Identify which cell holds the provided text, then report its [x, y] central coordinate. 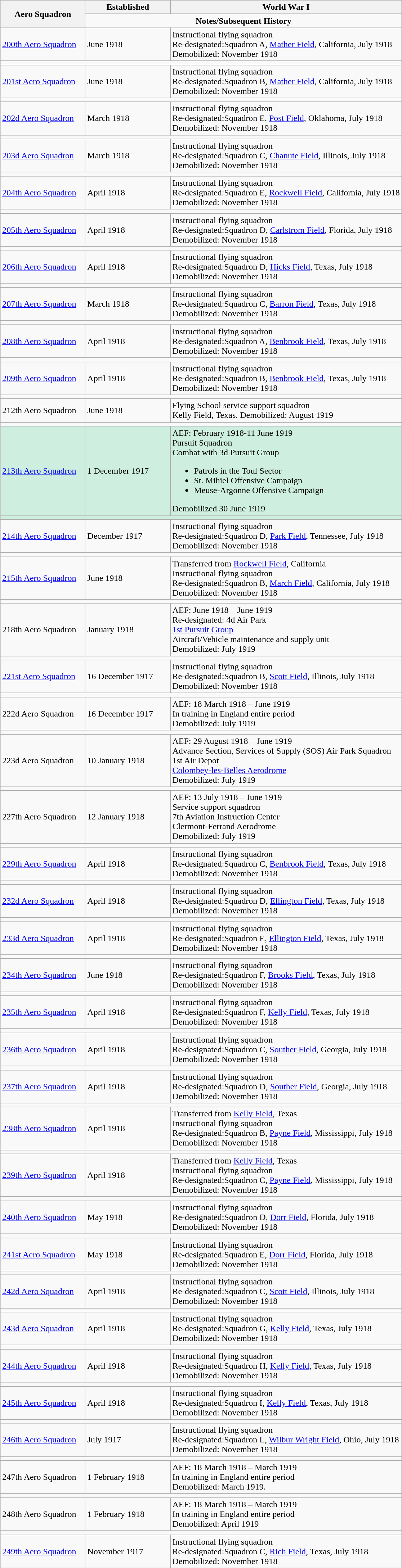
Instructional flying squadronRe-designated:Squadron C, Benbrook Field, Texas, July 1918Demobilized: November 1918 [286, 864]
Instructional flying squadronRe-designated:Squadron B, Scott Field, Illinois, July 1918 Demobilized: November 1918 [286, 677]
July 1917 [128, 1440]
248th Aero Squadron [43, 1514]
232d Aero Squadron [43, 901]
Flying School service support squadronKelly Field, Texas. Demobilized: August 1919 [286, 410]
215th Aero Squadron [43, 578]
229th Aero Squadron [43, 864]
233d Aero Squadron [43, 938]
Notes/Subsequent History [244, 21]
Instructional flying squadronRe-designated:Squadron B, Benbrook Field, Texas, July 1918Demobilized: November 1918 [286, 378]
213th Aero Squadron [43, 471]
10 January 1918 [128, 760]
206th Aero Squadron [43, 267]
Instructional flying squadronRe-designated:Squadron H, Kelly Field, Texas, July 1918 Demobilized: November 1918 [286, 1366]
1 December 1917 [128, 471]
209th Aero Squadron [43, 378]
238th Aero Squadron [43, 1129]
Instructional flying squadronRe-designated:Squadron A, Mather Field, California, July 1918 Demobilized: November 1918 [286, 44]
AEF: June 1918 – June 1919Re-designated: 4d Air Park1st Pursuit GroupAircraft/Vehicle maintenance and supply unitDemobilized: July 1919 [286, 630]
Instructional flying squadronRe-designated:Squadron E, Rockwell Field, California, July 1918 Demobilized: November 1918 [286, 193]
203d Aero Squadron [43, 155]
Instructional flying squadronRe-designated:Squadron E, Ellington Field, Texas, July 1918 Demobilized: November 1918 [286, 938]
201st Aero Squadron [43, 81]
Instructional flying squadronRe-designated:Squadron D, Hicks Field, Texas, July 1918Demobilized: November 1918 [286, 267]
Instructional flying squadronRe-designated:Squadron C, Barron Field, Texas, July 1918Demobilized: November 1918 [286, 304]
Established [128, 7]
200th Aero Squadron [43, 44]
December 1917 [128, 536]
Instructional flying squadronRe-designated:Squadron E, Post Field, Oklahoma, July 1918Demobilized: November 1918 [286, 118]
214th Aero Squadron [43, 536]
Instructional flying squadronRe-designated:Squadron D, Dorr Field, Florida, July 1918Demobilized: November 1918 [286, 1217]
243d Aero Squadron [43, 1329]
241st Aero Squadron [43, 1255]
January 1918 [128, 630]
234th Aero Squadron [43, 975]
223d Aero Squadron [43, 760]
Instructional flying squadronRe-designated:Squadron E, Dorr Field, Florida, July 1918Demobilized: November 1918 [286, 1255]
Instructional flying squadronRe-designated:Squadron A, Benbrook Field, Texas, July 1918Demobilized: November 1918 [286, 341]
Instructional flying squadronRe-designated:Squadron B, Mather Field, California, July 1918 Demobilized: November 1918 [286, 81]
Instructional flying squadronRe-designated:Squadron D, Park Field, Tennessee, July 1918Demobilized: November 1918 [286, 536]
236th Aero Squadron [43, 1049]
AEF: 18 March 1918 – June 1919 In training in England entire periodDemobilized: July 1919 [286, 714]
227th Aero Squadron [43, 817]
AEF: 13 July 1918 – June 1919 Service support squadron7th Aviation Instruction Center Clermont-Ferrand AerodromeDemobilized: July 1919 [286, 817]
Instructional flying squadronRe-designated:Squadron I, Kelly Field, Texas, July 1918 Demobilized: November 1918 [286, 1403]
221st Aero Squadron [43, 677]
205th Aero Squadron [43, 230]
AEF: 18 March 1918 – March 1919 In training in England entire periodDemobilized: March 1919. [286, 1477]
212th Aero Squadron [43, 410]
239th Aero Squadron [43, 1175]
12 January 1918 [128, 817]
Instructional flying squadronRe-designated:Squadron D, Souther Field, Georgia, July 1918 Demobilized: November 1918 [286, 1086]
244th Aero Squadron [43, 1366]
Instructional flying squadronRe-designated:Squadron C, Scott Field, Illinois, July 1918 Demobilized: November 1918 [286, 1292]
249th Aero Squadron [43, 1551]
202d Aero Squadron [43, 118]
Aero Squadron [43, 14]
November 1917 [128, 1551]
240th Aero Squadron [43, 1217]
Instructional flying squadronRe-designated:Squadron C, Souther Field, Georgia, July 1918 Demobilized: November 1918 [286, 1049]
Instructional flying squadronRe-designated:Squadron D, Carlstrom Field, Florida, July 1918Demobilized: November 1918 [286, 230]
222d Aero Squadron [43, 714]
204th Aero Squadron [43, 193]
245th Aero Squadron [43, 1403]
207th Aero Squadron [43, 304]
218th Aero Squadron [43, 630]
246th Aero Squadron [43, 1440]
Instructional flying squadronRe-designated:Squadron G, Kelly Field, Texas, July 1918Demobilized: November 1918 [286, 1329]
World War I [286, 7]
235th Aero Squadron [43, 1012]
Instructional flying squadronRe-designated:Squadron D, Ellington Field, Texas, July 1918 Demobilized: November 1918 [286, 901]
AEF: 18 March 1918 – March 1919 In training in England entire periodDemobilized: April 1919 [286, 1514]
242d Aero Squadron [43, 1292]
247th Aero Squadron [43, 1477]
Instructional flying squadronRe-designated:Squadron C, Chanute Field, Illinois, July 1918Demobilized: November 1918 [286, 155]
Instructional flying squadronRe-designated:Squadron C, Rich Field, Texas, July 1918Demobilized: November 1918 [286, 1551]
Instructional flying squadronRe-designated:Squadron L, Wilbur Wright Field, Ohio, July 1918Demobilized: November 1918 [286, 1440]
Instructional flying squadronRe-designated:Squadron F, Brooks Field, Texas, July 1918 Demobilized: November 1918 [286, 975]
208th Aero Squadron [43, 341]
Instructional flying squadronRe-designated:Squadron F, Kelly Field, Texas, July 1918 Demobilized: November 1918 [286, 1012]
237th Aero Squadron [43, 1086]
